Find where the given text appears and provide that cell's center as [x, y] coordinate. 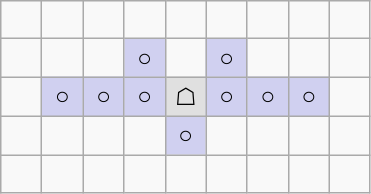
☖ [186, 97]
